For the text-containing cell, return its midpoint in (x, y) coordinate format. 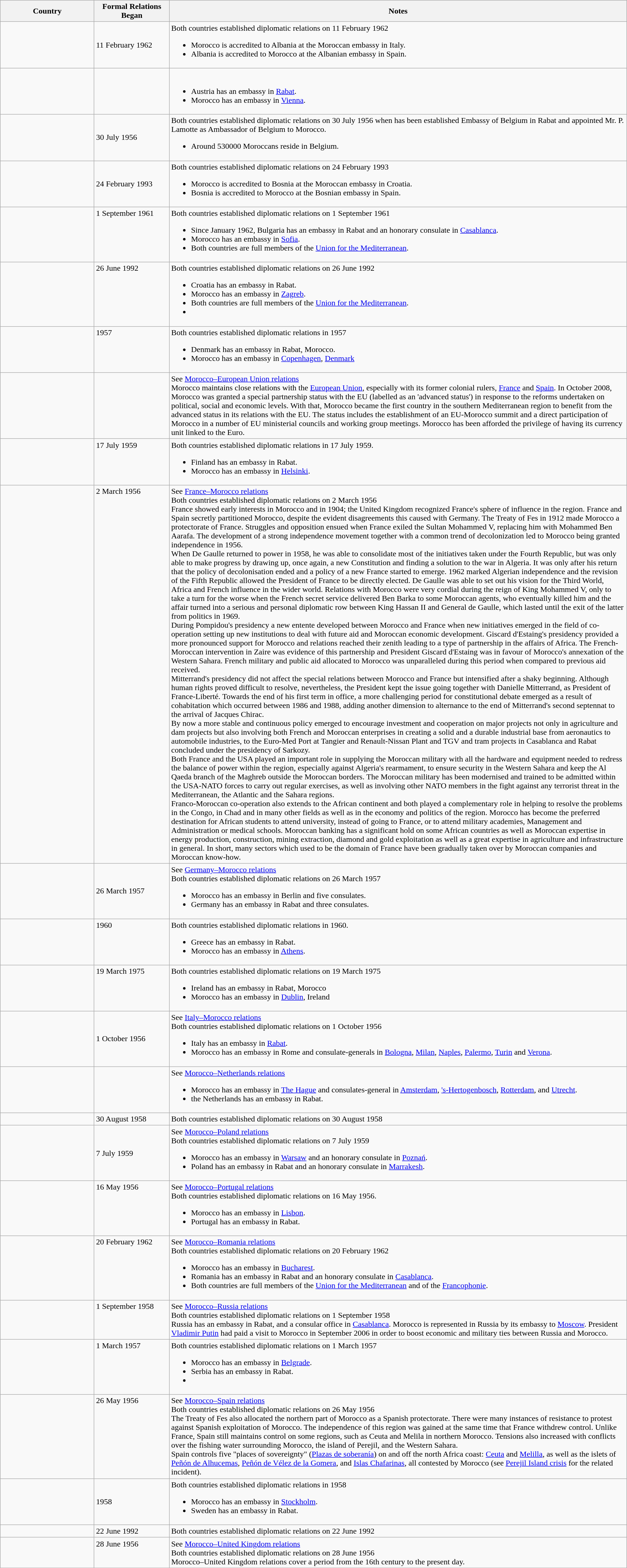
11 February 1962 (132, 45)
1 September 1961 (132, 235)
Both countries established diplomatic relations in 1957Denmark has an embassy in Rabat, Morocco.Morocco has an embassy in Copenhagen, Denmark (398, 349)
Austria has an embassy in Rabat.Morocco has an embassy in Vienna. (398, 91)
26 May 1956 (132, 1436)
24 February 1993 (132, 184)
1 March 1957 (132, 1367)
22 June 1992 (132, 1531)
Country (47, 11)
1957 (132, 349)
Both countries established diplomatic relations on 1 March 1957Morocco has an embassy in Belgrade.Serbia has an embassy in Rabat. (398, 1367)
30 July 1956 (132, 137)
Both countries established diplomatic relations in 1960.Greece has an embassy in Rabat.Morocco has an embassy in Athens. (398, 942)
26 March 1957 (132, 891)
Formal Relations Began (132, 11)
Both countries established diplomatic relations on 22 June 1992 (398, 1531)
Both countries established diplomatic relations on 30 August 1958 (398, 1119)
26 June 1992 (132, 294)
Both countries established diplomatic relations in 1958Morocco has an embassy in Stockholm.Sweden has an embassy in Rabat. (398, 1502)
30 August 1958 (132, 1119)
7 July 1959 (132, 1153)
Both countries established diplomatic relations in 17 July 1959.Finland has an embassy in Rabat.Morocco has an embassy in Helsinki. (398, 462)
1 September 1958 (132, 1319)
16 May 1956 (132, 1208)
1960 (132, 942)
1 October 1956 (132, 1039)
1958 (132, 1502)
19 March 1975 (132, 988)
17 July 1959 (132, 462)
Both countries established diplomatic relations on 19 March 1975Ireland has an embassy in Rabat, MoroccoMorocco has an embassy in Dublin, Ireland (398, 988)
Notes (398, 11)
28 June 1956 (132, 1552)
2 March 1956 (132, 674)
20 February 1962 (132, 1268)
